Pinpoint the cell where the given text exists, returning its (X, Y) midpoint coordinate. 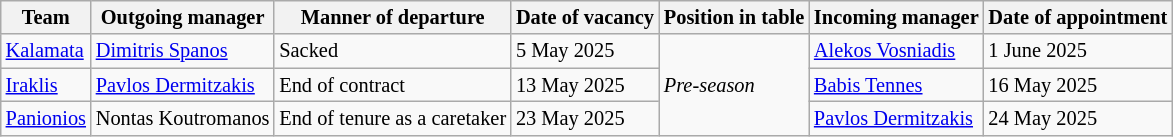
End of contract (392, 85)
Nontas Koutromanos (183, 118)
5 May 2025 (585, 51)
Outgoing manager (183, 17)
1 June 2025 (1078, 51)
Dimitris Spanos (183, 51)
Incoming manager (896, 17)
Manner of departure (392, 17)
Date of appointment (1078, 17)
Alekos Vosniadis (896, 51)
Kalamata (46, 51)
Panionios (46, 118)
Sacked (392, 51)
Pre-season (734, 84)
13 May 2025 (585, 85)
23 May 2025 (585, 118)
16 May 2025 (1078, 85)
Position in table (734, 17)
Date of vacancy (585, 17)
End of tenure as a caretaker (392, 118)
Team (46, 17)
Iraklis (46, 85)
Babis Tennes (896, 85)
24 May 2025 (1078, 118)
